Scan for the cell matching the given text and deliver its (x, y) coordinate at center. 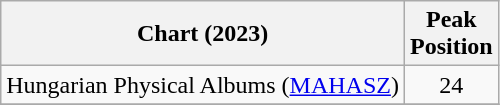
24 (451, 85)
Hungarian Physical Albums (MAHASZ) (203, 85)
PeakPosition (451, 34)
Chart (2023) (203, 34)
